Determine the [X, Y] coordinate at the center of the cell enclosing the given text.  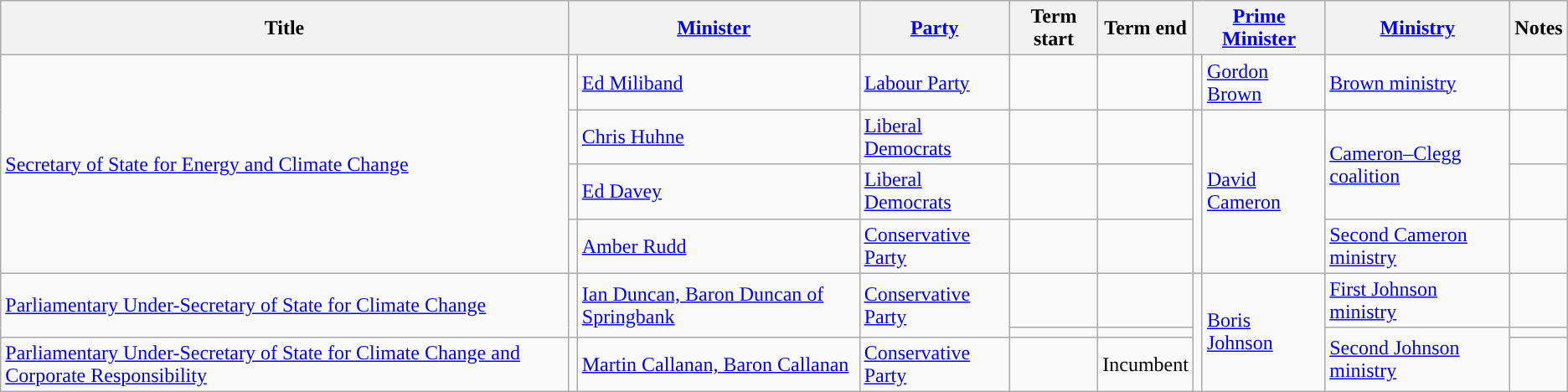
Minister [714, 28]
Ed Miliband [719, 82]
Term end [1146, 28]
Parliamentary Under-Secretary of State for Climate Change [285, 305]
Labour Party [935, 82]
Gordon Brown [1263, 82]
Title [285, 28]
Incumbent [1146, 364]
Ed Davey [719, 191]
Second Johnson ministry [1417, 359]
Boris Johnson [1263, 332]
Parliamentary Under-Secretary of State for Climate Change and Corporate Responsibility [285, 364]
Party [935, 28]
Prime Minister [1258, 28]
Cameron–Clegg coalition [1417, 164]
Secretary of State for Energy and Climate Change [285, 164]
Ian Duncan, Baron Duncan of Springbank [719, 305]
Term start [1054, 28]
Chris Huhne [719, 137]
David Cameron [1263, 191]
Ministry [1417, 28]
Martin Callanan, Baron Callanan [719, 364]
Brown ministry [1417, 82]
Second Cameron ministry [1417, 246]
First Johnson ministry [1417, 300]
Notes [1539, 28]
Amber Rudd [719, 246]
